For the text-containing cell, return its midpoint in [X, Y] coordinate format. 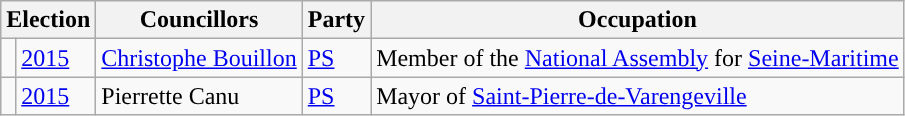
Pierrette Canu [199, 96]
Christophe Bouillon [199, 58]
Party [336, 20]
Councillors [199, 20]
Mayor of Saint-Pierre-de-Varengeville [638, 96]
Member of the National Assembly for Seine-Maritime [638, 58]
Election [48, 20]
Occupation [638, 20]
